Output the [X, Y] coordinate of the center of the cell containing the given text.  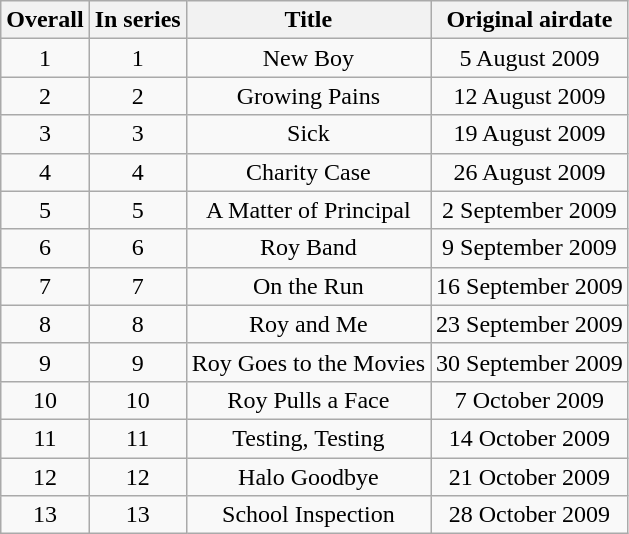
A Matter of Principal [308, 210]
Roy Band [308, 248]
12 August 2009 [530, 96]
Title [308, 20]
9 September 2009 [530, 248]
23 September 2009 [530, 324]
5 August 2009 [530, 58]
On the Run [308, 286]
19 August 2009 [530, 134]
Testing, Testing [308, 438]
Growing Pains [308, 96]
School Inspection [308, 515]
New Boy [308, 58]
Sick [308, 134]
Overall [45, 20]
16 September 2009 [530, 286]
7 October 2009 [530, 400]
14 October 2009 [530, 438]
Roy and Me [308, 324]
28 October 2009 [530, 515]
2 September 2009 [530, 210]
Charity Case [308, 172]
Roy Goes to the Movies [308, 362]
21 October 2009 [530, 477]
In series [138, 20]
Roy Pulls a Face [308, 400]
30 September 2009 [530, 362]
Original airdate [530, 20]
Halo Goodbye [308, 477]
26 August 2009 [530, 172]
